Detect which cell encompasses the target text, then output its (x, y) center coordinate. 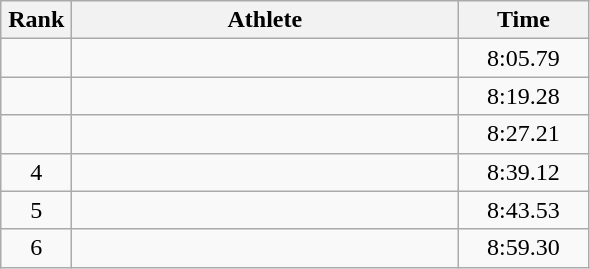
Rank (36, 20)
4 (36, 172)
Athlete (265, 20)
5 (36, 210)
6 (36, 248)
8:19.28 (524, 96)
8:39.12 (524, 172)
Time (524, 20)
8:27.21 (524, 134)
8:43.53 (524, 210)
8:05.79 (524, 58)
8:59.30 (524, 248)
